Capture the cell that displays the provided text and extract its (x, y) central coordinate. 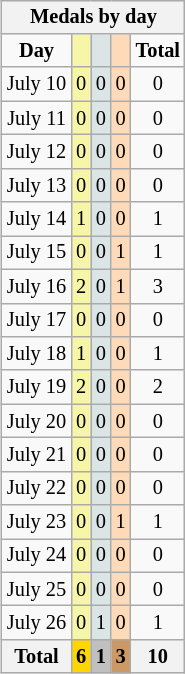
July 18 (36, 354)
July 16 (36, 286)
July 13 (36, 185)
July 11 (36, 118)
July 19 (36, 387)
July 25 (36, 589)
10 (158, 657)
July 15 (36, 253)
Medals by day (94, 17)
July 12 (36, 152)
July 26 (36, 623)
July 10 (36, 84)
July 24 (36, 556)
July 22 (36, 488)
6 (81, 657)
July 17 (36, 320)
Day (36, 51)
July 21 (36, 455)
July 14 (36, 219)
July 23 (36, 522)
July 20 (36, 421)
